Detect which cell encompasses the target text, then output its [x, y] center coordinate. 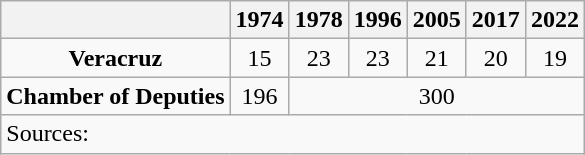
15 [260, 58]
Chamber of Deputies [116, 96]
2005 [436, 20]
Veracruz [116, 58]
2017 [496, 20]
1978 [318, 20]
2022 [554, 20]
1974 [260, 20]
21 [436, 58]
196 [260, 96]
20 [496, 58]
300 [436, 96]
19 [554, 58]
1996 [378, 20]
Sources: [293, 134]
